Pinpoint the cell where the given text exists, returning its [x, y] midpoint coordinate. 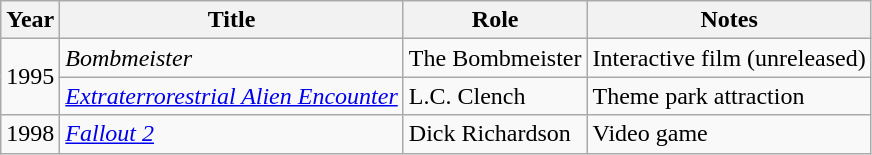
Year [30, 20]
Role [495, 20]
Fallout 2 [232, 134]
L.C. Clench [495, 96]
Notes [729, 20]
Title [232, 20]
1995 [30, 77]
Dick Richardson [495, 134]
Theme park attraction [729, 96]
Interactive film (unreleased) [729, 58]
Video game [729, 134]
1998 [30, 134]
Extraterrorestrial Alien Encounter [232, 96]
Bombmeister [232, 58]
The Bombmeister [495, 58]
